Pinpoint the cell where the given text exists, returning its [X, Y] midpoint coordinate. 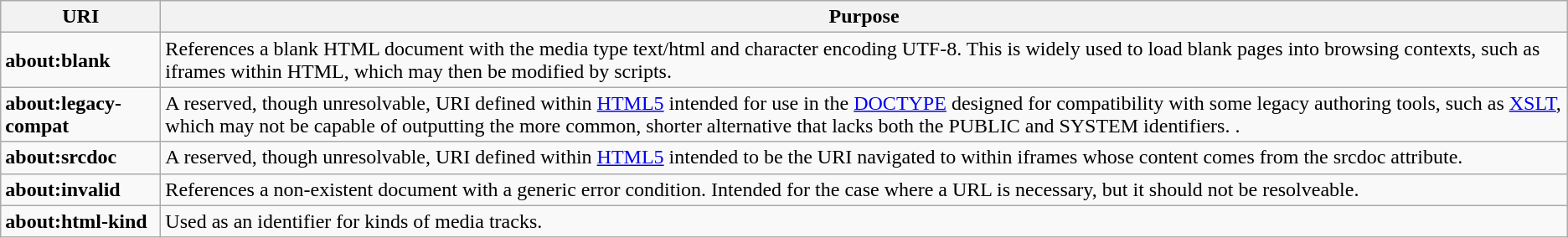
about:blank [80, 60]
URI [80, 17]
about:html-kind [80, 221]
about:invalid [80, 189]
Purpose [864, 17]
Used as an identifier for kinds of media tracks. [864, 221]
about:legacy-compat [80, 114]
References a non-existent document with a generic error condition. Intended for the case where a URL is necessary, but it should not be resolveable. [864, 189]
about:srcdoc [80, 158]
